Provide the (X, Y) coordinate of the cell's center where the given text is located.  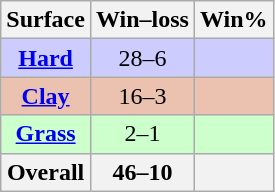
Overall (46, 172)
Clay (46, 96)
Surface (46, 20)
Win% (234, 20)
16–3 (142, 96)
46–10 (142, 172)
28–6 (142, 58)
Win–loss (142, 20)
2–1 (142, 134)
Grass (46, 134)
Hard (46, 58)
